Locate the cell with the specified text and output its [x, y] center coordinate. 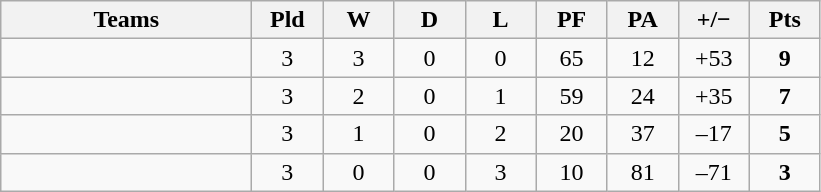
10 [572, 172]
PA [642, 20]
L [500, 20]
–17 [714, 134]
37 [642, 134]
9 [784, 58]
20 [572, 134]
65 [572, 58]
Teams [126, 20]
+35 [714, 96]
Pts [784, 20]
24 [642, 96]
D [430, 20]
7 [784, 96]
W [358, 20]
PF [572, 20]
5 [784, 134]
81 [642, 172]
–71 [714, 172]
Pld [288, 20]
+/− [714, 20]
+53 [714, 58]
12 [642, 58]
59 [572, 96]
